Search for the cell housing the specified text and yield its [X, Y] center coordinate. 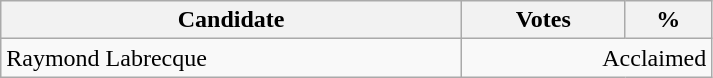
Candidate [232, 20]
Votes [543, 20]
Acclaimed [586, 58]
Raymond Labrecque [232, 58]
% [668, 20]
